Pinpoint the cell where the given text exists, returning its (X, Y) midpoint coordinate. 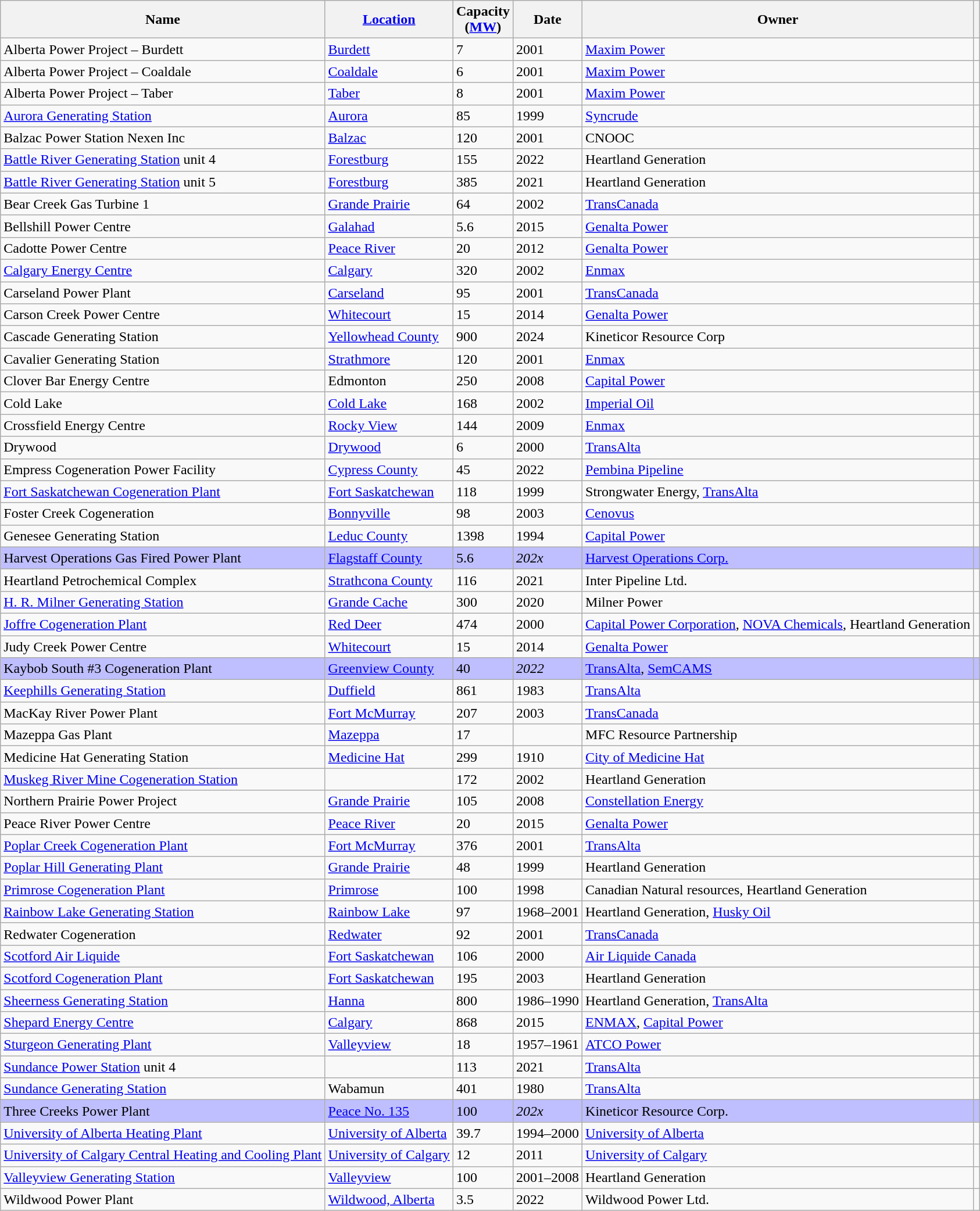
1994–2000 (548, 1133)
Medicine Hat Generating Station (163, 757)
1994 (548, 536)
320 (482, 270)
376 (482, 845)
Bellshill Power Centre (163, 226)
Battle River Generating Station unit 5 (163, 182)
Crossfield Energy Centre (163, 425)
Sundance Generating Station (163, 1089)
Carson Creek Power Centre (163, 315)
Joffre Cogeneration Plant (163, 624)
Redwater Cogeneration (163, 934)
155 (482, 160)
Harvest Operations Gas Fired Power Plant (163, 558)
Imperial Oil (778, 403)
18 (482, 1045)
868 (482, 1023)
299 (482, 757)
113 (482, 1067)
Sheerness Generating Station (163, 1000)
97 (482, 912)
Pembina Pipeline (778, 470)
7 (482, 49)
CNOOC (778, 138)
Fort Saskatchewan Cogeneration Plant (163, 492)
Strathmore (389, 359)
Balzac Power Station Nexen Inc (163, 138)
University of Calgary Central Heating and Cooling Plant (163, 1155)
207 (482, 713)
64 (482, 204)
Wildwood Power Ltd. (778, 1199)
105 (482, 801)
Owner (778, 20)
106 (482, 956)
250 (482, 381)
474 (482, 624)
Rainbow Lake Generating Station (163, 912)
Heartland Generation, Husky Oil (778, 912)
Wildwood Power Plant (163, 1199)
45 (482, 470)
ENMAX, Capital Power (778, 1023)
Galahad (389, 226)
Burdett (389, 49)
Harvest Operations Corp. (778, 558)
385 (482, 182)
Milner Power (778, 602)
Three Creeks Power Plant (163, 1111)
Scotford Cogeneration Plant (163, 978)
Primrose Cogeneration Plant (163, 890)
1980 (548, 1089)
17 (482, 735)
Carseland Power Plant (163, 292)
Strongwater Energy, TransAlta (778, 492)
Cypress County (389, 470)
39.7 (482, 1133)
Mazeppa Gas Plant (163, 735)
Sturgeon Generating Plant (163, 1045)
85 (482, 116)
2001–2008 (548, 1177)
Heartland Generation, TransAlta (778, 1000)
MacKay River Power Plant (163, 713)
Yellowhead County (389, 337)
Poplar Hill Generating Plant (163, 868)
2009 (548, 425)
University of Alberta Heating Plant (163, 1133)
Leduc County (389, 536)
Wabamun (389, 1089)
12 (482, 1155)
Balzac (389, 138)
Shepard Energy Centre (163, 1023)
Capital Power Corporation, NOVA Chemicals, Heartland Generation (778, 624)
1968–2001 (548, 912)
TransAlta, SemCAMS (778, 669)
Bear Creek Gas Turbine 1 (163, 204)
MFC Resource Partnership (778, 735)
92 (482, 934)
300 (482, 602)
Aurora Generating Station (163, 116)
Kaybob South #3 Cogeneration Plant (163, 669)
900 (482, 337)
1983 (548, 691)
Date (548, 20)
95 (482, 292)
2011 (548, 1155)
Carseland (389, 292)
Coaldale (389, 71)
Taber (389, 94)
168 (482, 403)
172 (482, 779)
Keephills Generating Station (163, 691)
116 (482, 580)
Canadian Natural resources, Heartland Generation (778, 890)
Cenovus (778, 514)
Scotford Air Liquide (163, 956)
Cadotte Power Centre (163, 248)
Bonnyville (389, 514)
Kineticor Resource Corp. (778, 1111)
Wildwood, Alberta (389, 1199)
2020 (548, 602)
Judy Creek Power Centre (163, 647)
Rainbow Lake (389, 912)
Northern Prairie Power Project (163, 801)
Foster Creek Cogeneration (163, 514)
Edmonton (389, 381)
3.5 (482, 1199)
Alberta Power Project – Coaldale (163, 71)
Valleyview Generating Station (163, 1177)
Kineticor Resource Corp (778, 337)
48 (482, 868)
Cavalier Generating Station (163, 359)
195 (482, 978)
Strathcona County (389, 580)
Grande Cache (389, 602)
Greenview County (389, 669)
Constellation Energy (778, 801)
Peace No. 135 (389, 1111)
Calgary Energy Centre (163, 270)
8 (482, 94)
Mazeppa (389, 735)
800 (482, 1000)
Genesee Generating Station (163, 536)
Aurora (389, 116)
ATCO Power (778, 1045)
Inter Pipeline Ltd. (778, 580)
Alberta Power Project – Taber (163, 94)
2012 (548, 248)
1957–1961 (548, 1045)
Heartland Petrochemical Complex (163, 580)
Clover Bar Energy Centre (163, 381)
Empress Cogeneration Power Facility (163, 470)
Primrose (389, 890)
2024 (548, 337)
Duffield (389, 691)
Air Liquide Canada (778, 956)
144 (482, 425)
Redwater (389, 934)
Sundance Power Station unit 4 (163, 1067)
Battle River Generating Station unit 4 (163, 160)
40 (482, 669)
City of Medicine Hat (778, 757)
Capacity(MW) (482, 20)
Medicine Hat (389, 757)
118 (482, 492)
861 (482, 691)
98 (482, 514)
Name (163, 20)
1910 (548, 757)
Peace River Power Centre (163, 823)
Rocky View (389, 425)
Red Deer (389, 624)
Cascade Generating Station (163, 337)
Muskeg River Mine Cogeneration Station (163, 779)
Syncrude (778, 116)
1998 (548, 890)
Location (389, 20)
401 (482, 1089)
H. R. Milner Generating Station (163, 602)
Flagstaff County (389, 558)
Poplar Creek Cogeneration Plant (163, 845)
1398 (482, 536)
1986–1990 (548, 1000)
Alberta Power Project – Burdett (163, 49)
Hanna (389, 1000)
